Return the (x, y) coordinate for the center point of the cell that contains the specified text.  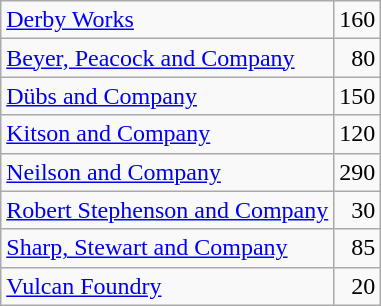
Derby Works (168, 20)
20 (358, 286)
Sharp, Stewart and Company (168, 248)
30 (358, 210)
Neilson and Company (168, 172)
Robert Stephenson and Company (168, 210)
150 (358, 96)
120 (358, 134)
290 (358, 172)
160 (358, 20)
Vulcan Foundry (168, 286)
Kitson and Company (168, 134)
80 (358, 58)
Dübs and Company (168, 96)
85 (358, 248)
Beyer, Peacock and Company (168, 58)
